Locate the cell with the specified text and output its (X, Y) center coordinate. 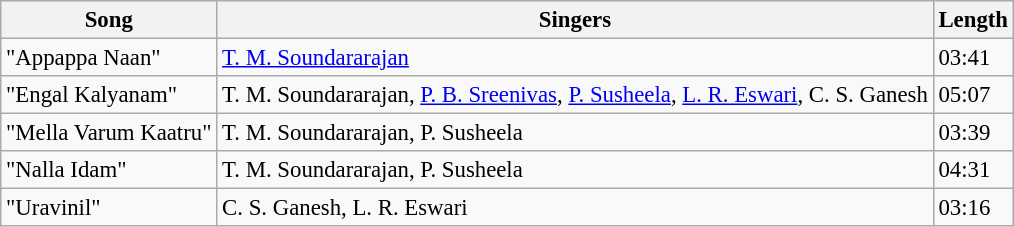
Singers (575, 20)
05:07 (973, 95)
C. S. Ganesh, L. R. Eswari (575, 208)
Length (973, 20)
04:31 (973, 170)
T. M. Soundararajan (575, 58)
"Engal Kalyanam" (109, 95)
T. M. Soundararajan, P. B. Sreenivas, P. Susheela, L. R. Eswari, C. S. Ganesh (575, 95)
03:16 (973, 208)
Song (109, 20)
"Appappa Naan" (109, 58)
03:41 (973, 58)
03:39 (973, 133)
"Nalla Idam" (109, 170)
"Uravinil" (109, 208)
"Mella Varum Kaatru" (109, 133)
